Scan for the cell matching the given text and deliver its [x, y] coordinate at center. 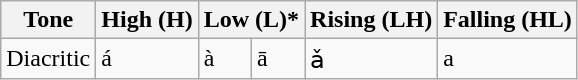
á [147, 59]
Falling (HL) [508, 20]
Tone [48, 20]
High (H) [147, 20]
Low (L)* [251, 20]
a [508, 59]
Diacritic [48, 59]
à [224, 59]
ǎ [372, 59]
Rising (LH) [372, 20]
ā [278, 59]
